Determine the [X, Y] coordinate at the center of the cell enclosing the given text.  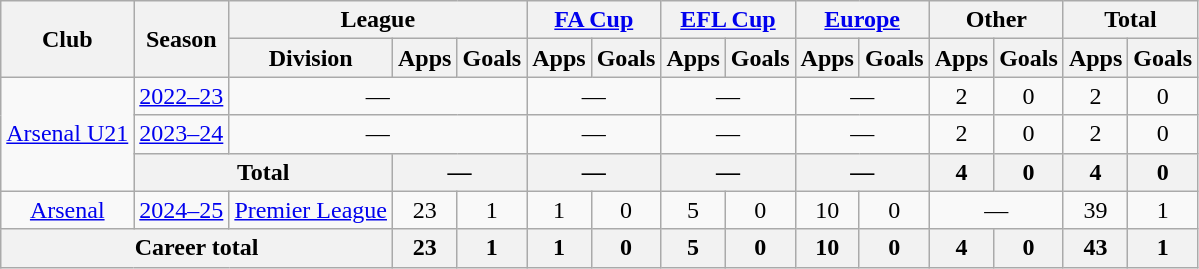
Club [68, 39]
39 [1095, 210]
2024–25 [182, 210]
Division [311, 58]
Premier League [311, 210]
Arsenal U21 [68, 134]
2022–23 [182, 96]
Arsenal [68, 210]
League [378, 20]
Other [996, 20]
43 [1095, 248]
Europe [862, 20]
EFL Cup [728, 20]
Season [182, 39]
FA Cup [594, 20]
2023–24 [182, 134]
Career total [197, 248]
